Detect which cell encompasses the target text, then output its [X, Y] center coordinate. 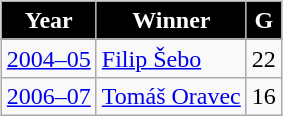
Tomáš Oravec [171, 96]
Filip Šebo [171, 58]
Year [48, 20]
G [264, 20]
2006–07 [48, 96]
2004–05 [48, 58]
16 [264, 96]
Winner [171, 20]
22 [264, 58]
